Detect which cell encompasses the target text, then output its [X, Y] center coordinate. 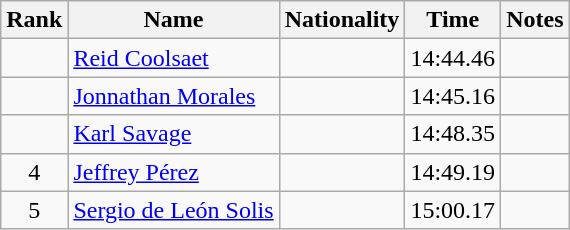
14:44.46 [453, 58]
14:48.35 [453, 134]
5 [34, 210]
14:49.19 [453, 172]
Time [453, 20]
Nationality [342, 20]
Sergio de León Solis [174, 210]
Jeffrey Pérez [174, 172]
Notes [535, 20]
Reid Coolsaet [174, 58]
Name [174, 20]
Jonnathan Morales [174, 96]
4 [34, 172]
Rank [34, 20]
15:00.17 [453, 210]
Karl Savage [174, 134]
14:45.16 [453, 96]
